Pinpoint the cell where the given text exists, returning its [X, Y] midpoint coordinate. 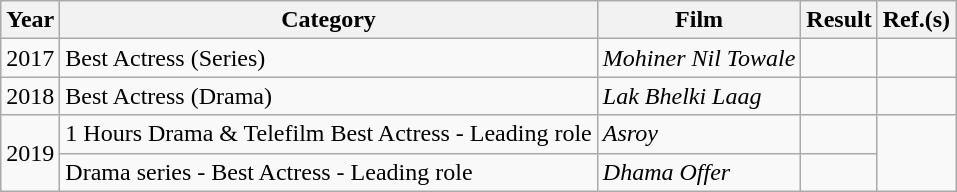
Drama series - Best Actress - Leading role [328, 172]
Result [839, 20]
Ref.(s) [916, 20]
1 Hours Drama & Telefilm Best Actress - Leading role [328, 134]
Dhama Offer [699, 172]
Film [699, 20]
Best Actress (Series) [328, 58]
Year [30, 20]
2019 [30, 153]
Mohiner Nil Towale [699, 58]
Best Actress (Drama) [328, 96]
2017 [30, 58]
2018 [30, 96]
Asroy [699, 134]
Category [328, 20]
Lak Bhelki Laag [699, 96]
